Scan for the cell matching the given text and deliver its (X, Y) coordinate at center. 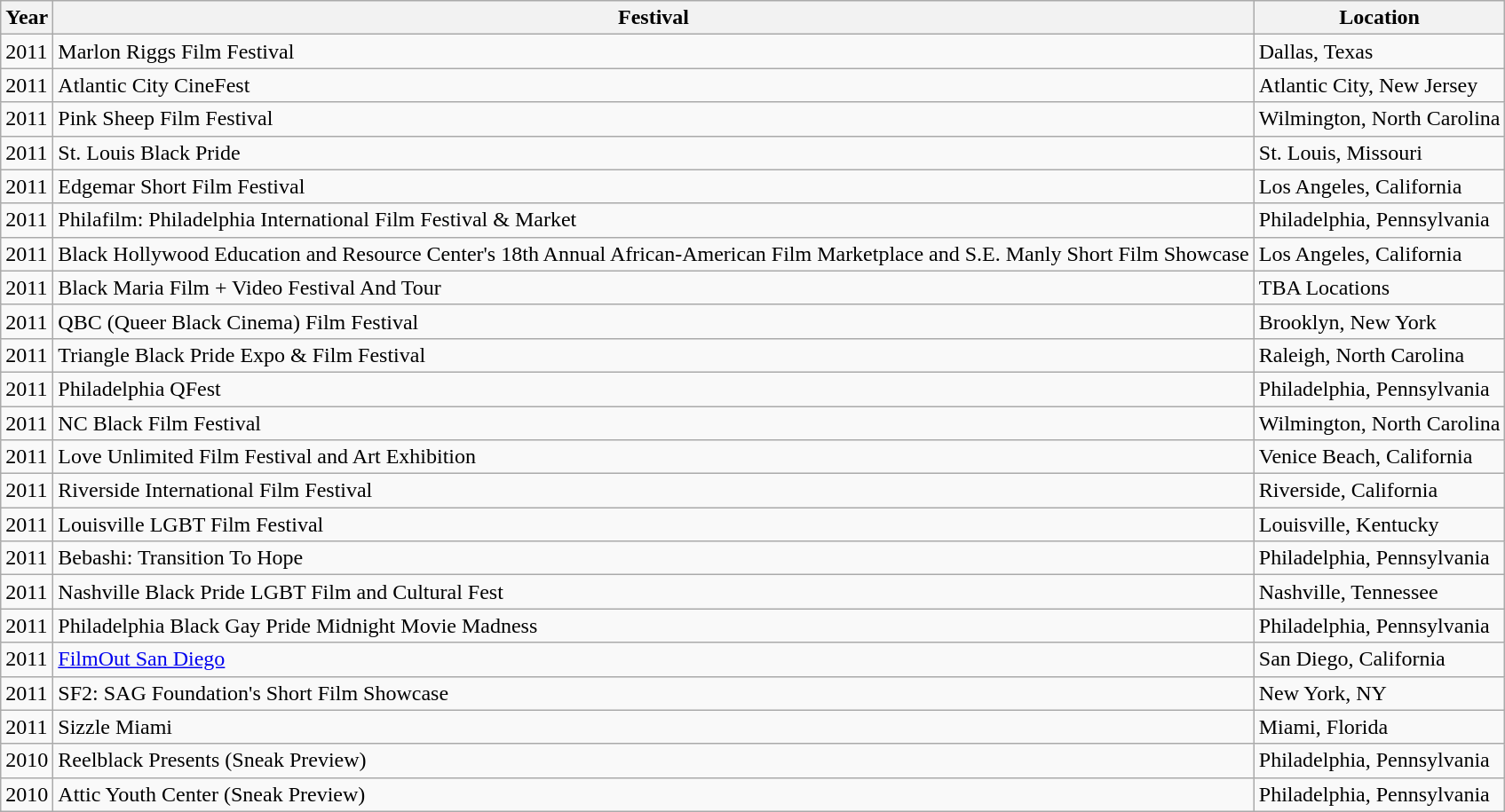
Edgemar Short Film Festival (653, 186)
SF2: SAG Foundation's Short Film Showcase (653, 693)
Dallas, Texas (1380, 51)
Marlon Riggs Film Festival (653, 51)
Black Maria Film + Video Festival And Tour (653, 288)
Nashville, Tennessee (1380, 592)
Venice Beach, California (1380, 457)
St. Louis Black Pride (653, 153)
NC Black Film Festival (653, 423)
Atlantic City, New Jersey (1380, 85)
QBC (Queer Black Cinema) Film Festival (653, 321)
Reelblack Presents (Sneak Preview) (653, 761)
FilmOut San Diego (653, 659)
Festival (653, 18)
Raleigh, North Carolina (1380, 355)
Philadelphia Black Gay Pride Midnight Movie Madness (653, 626)
Triangle Black Pride Expo & Film Festival (653, 355)
Louisville LGBT Film Festival (653, 524)
Philafilm: Philadelphia International Film Festival & Market (653, 220)
Riverside, California (1380, 491)
Atlantic City CineFest (653, 85)
Riverside International Film Festival (653, 491)
Location (1380, 18)
Year (27, 18)
Black Hollywood Education and Resource Center's 18th Annual African-American Film Marketplace and S.E. Manly Short Film Showcase (653, 254)
Sizzle Miami (653, 727)
Louisville, Kentucky (1380, 524)
TBA Locations (1380, 288)
Attic Youth Center (Sneak Preview) (653, 794)
Philadelphia QFest (653, 389)
New York, NY (1380, 693)
Bebashi: Transition To Hope (653, 558)
Pink Sheep Film Festival (653, 119)
Love Unlimited Film Festival and Art Exhibition (653, 457)
Nashville Black Pride LGBT Film and Cultural Fest (653, 592)
Brooklyn, New York (1380, 321)
San Diego, California (1380, 659)
Miami, Florida (1380, 727)
St. Louis, Missouri (1380, 153)
